Identify which cell holds the provided text, then report its (X, Y) central coordinate. 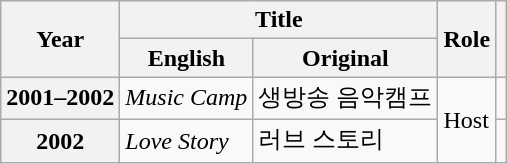
러브 스토리 (346, 140)
Year (60, 39)
Love Story (186, 140)
Title (279, 20)
2001–2002 (60, 98)
Original (346, 58)
Music Camp (186, 98)
English (186, 58)
생방송 음악캠프 (346, 98)
Host (467, 120)
2002 (60, 140)
Role (467, 39)
